Identify which cell holds the provided text, then report its (x, y) central coordinate. 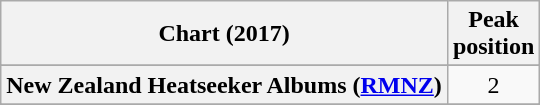
New Zealand Heatseeker Albums (RMNZ) (224, 85)
2 (493, 85)
Peak position (493, 34)
Chart (2017) (224, 34)
